Determine the (X, Y) coordinate at the center of the cell enclosing the given text.  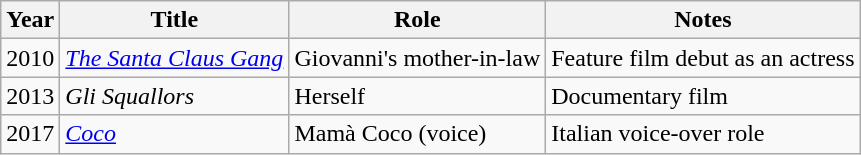
2010 (30, 58)
Documentary film (703, 96)
Herself (418, 96)
Title (174, 20)
Mamà Coco (voice) (418, 134)
Coco (174, 134)
Role (418, 20)
Italian voice-over role (703, 134)
Gli Squallors (174, 96)
Year (30, 20)
Notes (703, 20)
2013 (30, 96)
Feature film debut as an actress (703, 58)
The Santa Claus Gang (174, 58)
Giovanni's mother-in-law (418, 58)
2017 (30, 134)
